Determine the (X, Y) coordinate at the center of the cell enclosing the given text.  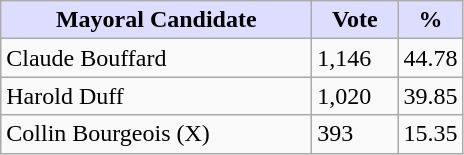
44.78 (430, 58)
1,146 (355, 58)
15.35 (430, 134)
39.85 (430, 96)
Collin Bourgeois (X) (156, 134)
Claude Bouffard (156, 58)
Vote (355, 20)
% (430, 20)
1,020 (355, 96)
393 (355, 134)
Harold Duff (156, 96)
Mayoral Candidate (156, 20)
